Search for the cell housing the specified text and yield its [x, y] center coordinate. 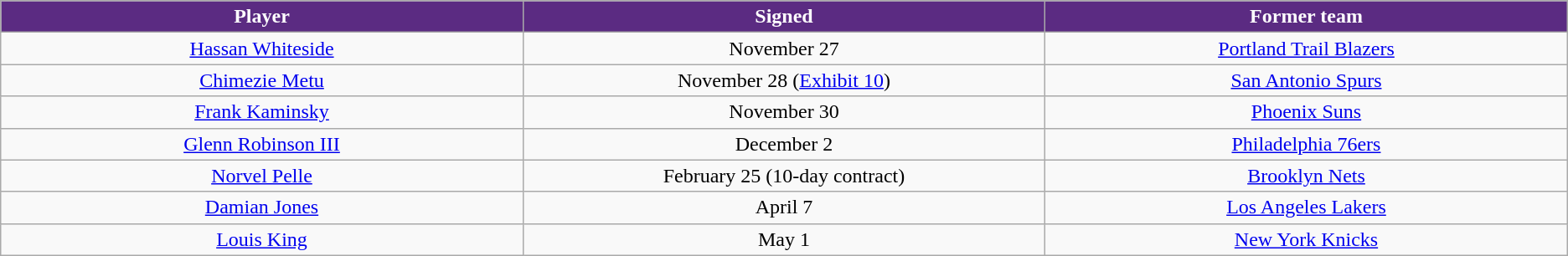
Damian Jones [261, 207]
Norvel Pelle [261, 176]
Frank Kaminsky [261, 112]
Phoenix Suns [1307, 112]
December 2 [784, 144]
Portland Trail Blazers [1307, 49]
November 30 [784, 112]
November 27 [784, 49]
Chimezie Metu [261, 80]
April 7 [784, 207]
Louis King [261, 239]
New York Knicks [1307, 239]
Signed [784, 17]
Former team [1307, 17]
Brooklyn Nets [1307, 176]
Player [261, 17]
Hassan Whiteside [261, 49]
May 1 [784, 239]
November 28 (Exhibit 10) [784, 80]
Philadelphia 76ers [1307, 144]
Los Angeles Lakers [1307, 207]
San Antonio Spurs [1307, 80]
February 25 (10-day contract) [784, 176]
Glenn Robinson III [261, 144]
